Capture the cell that displays the provided text and extract its [X, Y] central coordinate. 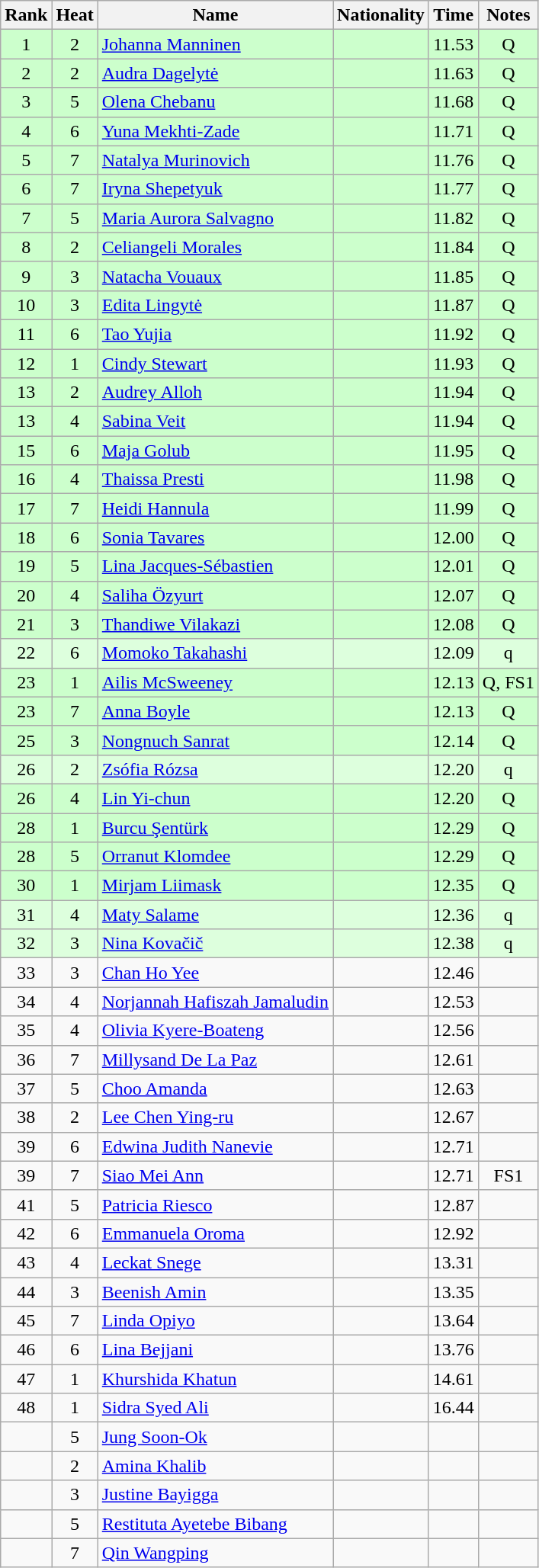
FS1 [508, 1175]
34 [26, 1002]
Rank [26, 15]
47 [26, 1379]
11 [26, 334]
12.14 [453, 740]
38 [26, 1117]
36 [26, 1060]
Linda Opiyo [215, 1321]
20 [26, 595]
12.00 [453, 537]
Heat [75, 15]
11.98 [453, 479]
13.35 [453, 1292]
Choo Amanda [215, 1089]
12.09 [453, 653]
Name [215, 15]
11.99 [453, 508]
11.85 [453, 276]
21 [26, 624]
Natacha Vouaux [215, 276]
22 [26, 653]
Justine Bayigga [215, 1495]
12.08 [453, 624]
12.07 [453, 595]
Chan Ho Yee [215, 973]
Sidra Syed Ali [215, 1408]
13.31 [453, 1262]
Qin Wangping [215, 1553]
Celiangeli Morales [215, 247]
42 [26, 1233]
Lee Chen Ying-ru [215, 1117]
12.36 [453, 915]
Zsófia Rózsa [215, 769]
Thaissa Presti [215, 479]
12.35 [453, 886]
Lin Yi-chun [215, 798]
Olivia Kyere-Boateng [215, 1031]
17 [26, 508]
12 [26, 364]
32 [26, 944]
Edita Lingytė [215, 305]
Maty Salame [215, 915]
12.38 [453, 944]
11.71 [453, 131]
31 [26, 915]
15 [26, 451]
16 [26, 479]
48 [26, 1408]
Orranut Klomdee [215, 857]
Maja Golub [215, 451]
30 [26, 886]
Time [453, 15]
45 [26, 1321]
Millysand De La Paz [215, 1060]
8 [26, 247]
Amina Khalib [215, 1466]
43 [26, 1262]
Patricia Riesco [215, 1204]
11.87 [453, 305]
Anna Boyle [215, 711]
Jung Soon-Ok [215, 1437]
Johanna Manninen [215, 44]
12.87 [453, 1204]
11.84 [453, 247]
Audrey Alloh [215, 393]
12.46 [453, 973]
11.92 [453, 334]
Emmanuela Oroma [215, 1233]
Mirjam Liimask [215, 886]
Audra Dagelytė [215, 73]
9 [26, 276]
46 [26, 1350]
Olena Chebanu [215, 102]
Cindy Stewart [215, 364]
Siao Mei Ann [215, 1175]
11.68 [453, 102]
Sonia Tavares [215, 537]
Beenish Amin [215, 1292]
12.56 [453, 1031]
Heidi Hannula [215, 508]
12.61 [453, 1060]
11.53 [453, 44]
Yuna Mekhti-Zade [215, 131]
10 [26, 305]
Nina Kovačič [215, 944]
13.76 [453, 1350]
Natalya Murinovich [215, 160]
Notes [508, 15]
Lina Bejjani [215, 1350]
Saliha Özyurt [215, 595]
Burcu Şentürk [215, 827]
12.92 [453, 1233]
Nongnuch Sanrat [215, 740]
19 [26, 566]
Lina Jacques-Sébastien [215, 566]
13.64 [453, 1321]
Tao Yujia [215, 334]
37 [26, 1089]
Edwina Judith Nanevie [215, 1146]
Leckat Snege [215, 1262]
12.01 [453, 566]
11.95 [453, 451]
25 [26, 740]
35 [26, 1031]
Momoko Takahashi [215, 653]
14.61 [453, 1379]
11.77 [453, 189]
18 [26, 537]
16.44 [453, 1408]
Restituta Ayetebe Bibang [215, 1524]
Nationality [381, 15]
44 [26, 1292]
11.76 [453, 160]
Sabina Veit [215, 422]
33 [26, 973]
11.82 [453, 218]
Khurshida Khatun [215, 1379]
12.67 [453, 1117]
12.53 [453, 1002]
12.63 [453, 1089]
11.63 [453, 73]
Norjannah Hafiszah Jamaludin [215, 1002]
Iryna Shepetyuk [215, 189]
11.93 [453, 364]
41 [26, 1204]
Maria Aurora Salvagno [215, 218]
Q, FS1 [508, 682]
Ailis McSweeney [215, 682]
Thandiwe Vilakazi [215, 624]
